Detect which cell encompasses the target text, then output its (x, y) center coordinate. 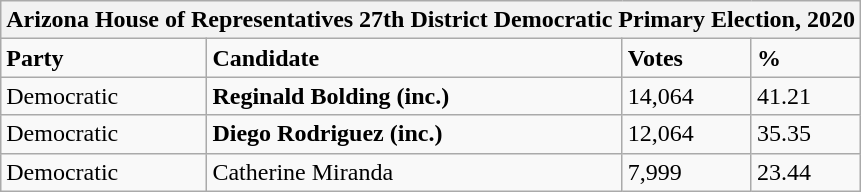
% (806, 58)
12,064 (686, 134)
35.35 (806, 134)
Party (104, 58)
Candidate (414, 58)
Votes (686, 58)
Catherine Miranda (414, 172)
14,064 (686, 96)
Diego Rodriguez (inc.) (414, 134)
7,999 (686, 172)
41.21 (806, 96)
23.44 (806, 172)
Reginald Bolding (inc.) (414, 96)
Arizona House of Representatives 27th District Democratic Primary Election, 2020 (431, 20)
